Scan for the cell matching the given text and deliver its (x, y) coordinate at center. 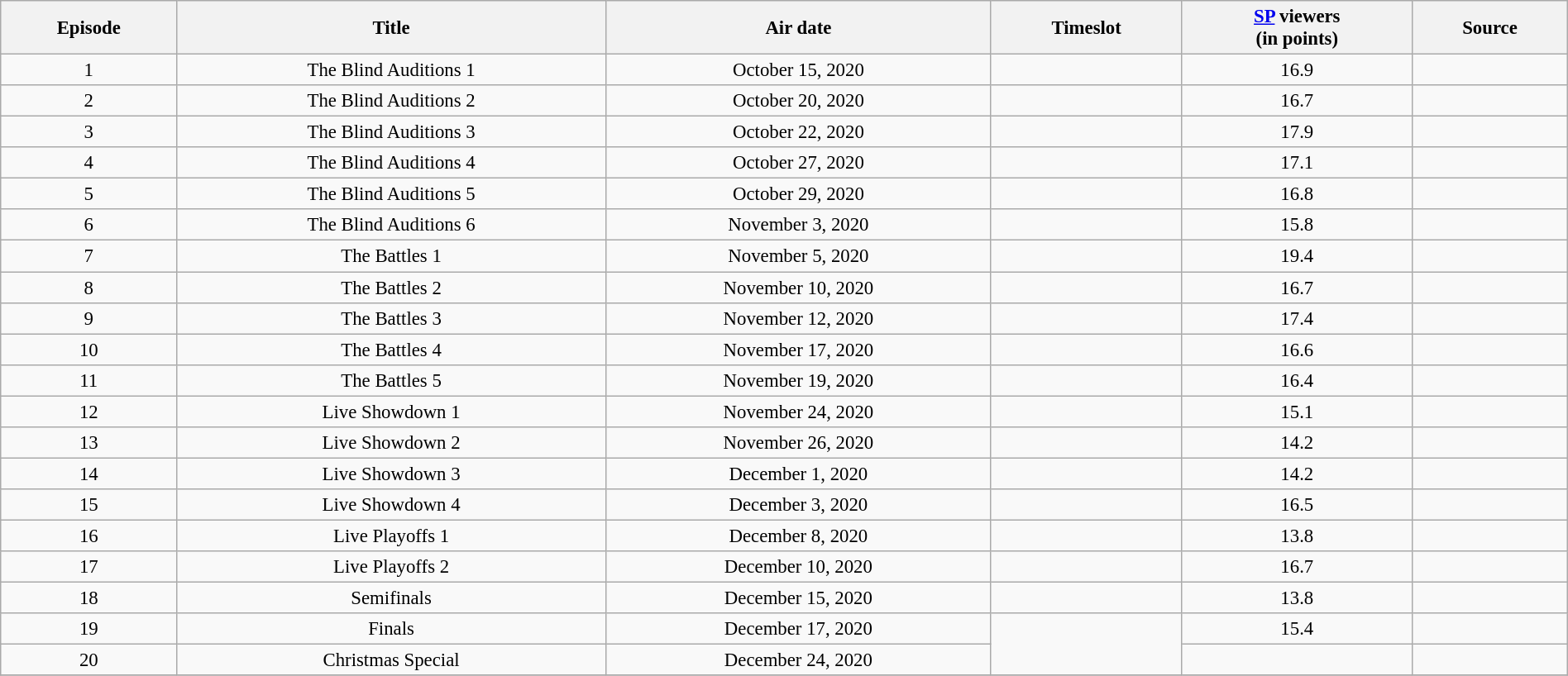
Timeslot (1086, 28)
16.6 (1297, 350)
15.8 (1297, 226)
11 (89, 380)
The Battles 1 (391, 256)
12 (89, 412)
13 (89, 443)
December 10, 2020 (798, 567)
The Battles 3 (391, 318)
The Blind Auditions 5 (391, 194)
October 29, 2020 (798, 194)
The Blind Auditions 2 (391, 101)
18 (89, 598)
SP viewers(in points) (1297, 28)
16.4 (1297, 380)
19 (89, 629)
Live Showdown 1 (391, 412)
The Blind Auditions 3 (391, 132)
16 (89, 536)
5 (89, 194)
December 1, 2020 (798, 474)
December 24, 2020 (798, 660)
The Battles 5 (391, 380)
19.4 (1297, 256)
8 (89, 288)
10 (89, 350)
Finals (391, 629)
The Blind Auditions 4 (391, 163)
December 17, 2020 (798, 629)
October 22, 2020 (798, 132)
October 27, 2020 (798, 163)
December 15, 2020 (798, 598)
2 (89, 101)
December 3, 2020 (798, 505)
November 17, 2020 (798, 350)
Air date (798, 28)
3 (89, 132)
Christmas Special (391, 660)
20 (89, 660)
Title (391, 28)
16.8 (1297, 194)
17.1 (1297, 163)
7 (89, 256)
17 (89, 567)
1 (89, 70)
November 26, 2020 (798, 443)
15 (89, 505)
October 20, 2020 (798, 101)
16.9 (1297, 70)
The Battles 4 (391, 350)
17.4 (1297, 318)
The Blind Auditions 1 (391, 70)
November 3, 2020 (798, 226)
Live Showdown 3 (391, 474)
17.9 (1297, 132)
Live Playoffs 1 (391, 536)
14 (89, 474)
Live Playoffs 2 (391, 567)
October 15, 2020 (798, 70)
16.5 (1297, 505)
Episode (89, 28)
Source (1490, 28)
November 10, 2020 (798, 288)
November 24, 2020 (798, 412)
Live Showdown 2 (391, 443)
November 19, 2020 (798, 380)
15.4 (1297, 629)
Semifinals (391, 598)
4 (89, 163)
November 12, 2020 (798, 318)
December 8, 2020 (798, 536)
Live Showdown 4 (391, 505)
15.1 (1297, 412)
The Blind Auditions 6 (391, 226)
6 (89, 226)
9 (89, 318)
November 5, 2020 (798, 256)
The Battles 2 (391, 288)
